Determine the [X, Y] coordinate at the center of the cell enclosing the given text.  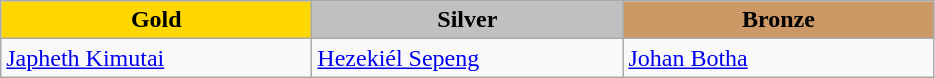
Johan Botha [778, 58]
Hezekiél Sepeng [468, 58]
Japheth Kimutai [156, 58]
Gold [156, 20]
Bronze [778, 20]
Silver [468, 20]
